Pinpoint the cell where the given text exists, returning its (x, y) midpoint coordinate. 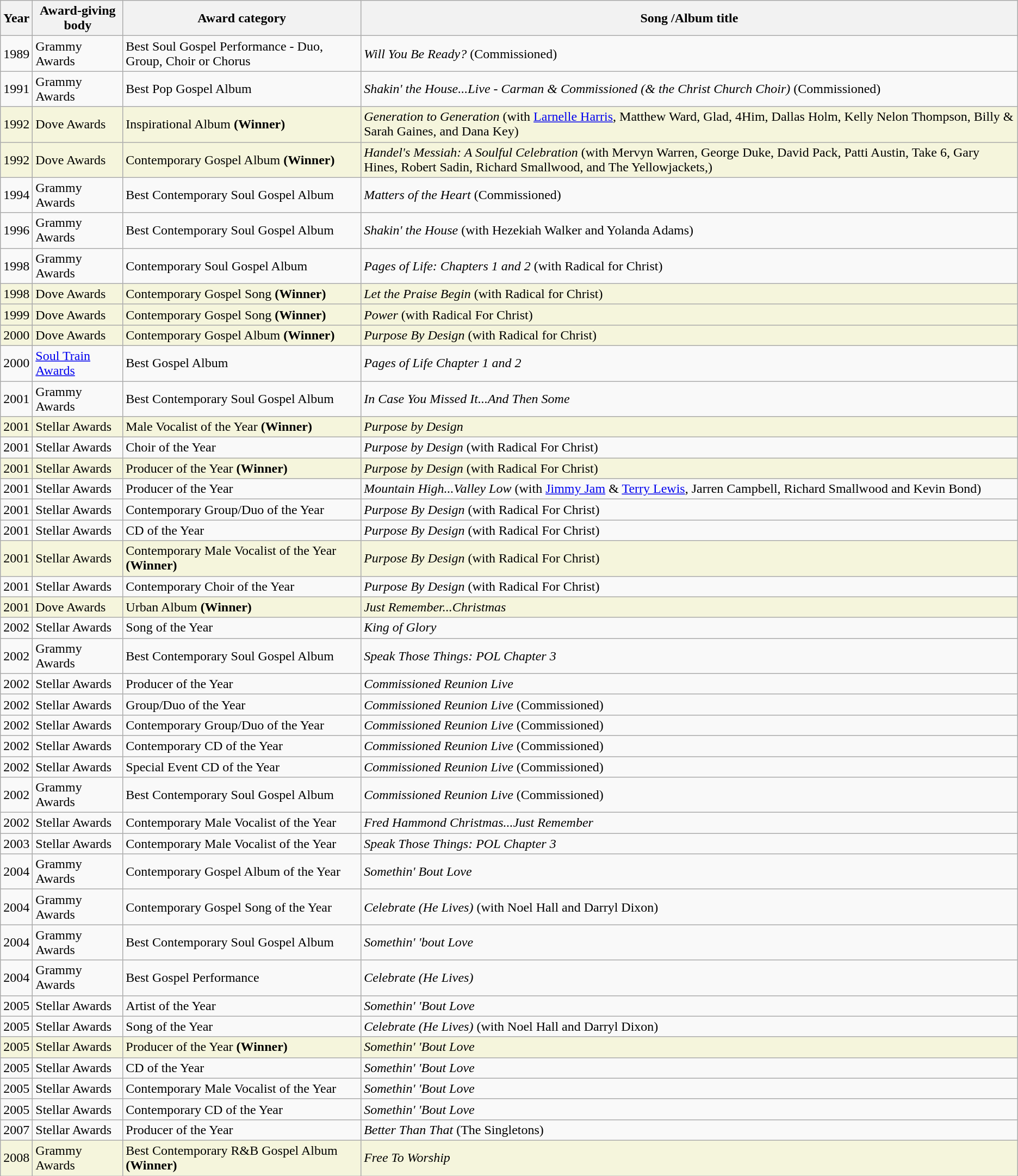
Contemporary Male Vocalist of the Year (Winner) (242, 558)
Pages of Life Chapter 1 and 2 (690, 363)
Year (16, 18)
2007 (16, 1130)
Purpose By Design (with Radical for Christ) (690, 335)
Best Gospel Album (242, 363)
1996 (16, 231)
Power (with Radical For Christ) (690, 314)
Celebrate (He Lives) (690, 978)
Somethin' 'bout Love (690, 942)
Best Pop Gospel Album (242, 89)
Choir of the Year (242, 448)
1989 (16, 53)
Fred Hammond Christmas...Just Remember (690, 823)
2003 (16, 844)
Contemporary Gospel Song of the Year (242, 907)
Best Gospel Performance (242, 978)
Better Than That (The Singletons) (690, 1130)
Artist of the Year (242, 1006)
Award category (242, 18)
Purpose by Design (690, 427)
Inspirational Album (Winner) (242, 124)
Somethin' Bout Love (690, 871)
Mountain High...Valley Low (with Jimmy Jam & Terry Lewis, Jarren Campbell, Richard Smallwood and Kevin Bond) (690, 489)
Shakin' the House (with Hezekiah Walker and Yolanda Adams) (690, 231)
Special Event CD of the Year (242, 766)
Shakin' the House...Live - Carman & Commissioned (& the Christ Church Choir) (Commissioned) (690, 89)
Soul Train Awards (78, 363)
1999 (16, 314)
Just Remember...Christmas (690, 607)
1994 (16, 195)
2008 (16, 1158)
Best Soul Gospel Performance - Duo, Group, Choir or Chorus (242, 53)
Matters of the Heart (Commissioned) (690, 195)
Award-giving body (78, 18)
Pages of Life: Chapters 1 and 2 (with Radical for Christ) (690, 265)
Let the Praise Begin (with Radical for Christ) (690, 294)
Contemporary Soul Gospel Album (242, 265)
Best Contemporary R&B Gospel Album (Winner) (242, 1158)
In Case You Missed It...And Then Some (690, 398)
Free To Worship (690, 1158)
1991 (16, 89)
Male Vocalist of the Year (Winner) (242, 427)
Commissioned Reunion Live (690, 684)
Group/Duo of the Year (242, 704)
King of Glory (690, 628)
Contemporary Choir of the Year (242, 586)
Urban Album (Winner) (242, 607)
Generation to Generation (with Larnelle Harris, Matthew Ward, Glad, 4Him, Dallas Holm, Kelly Nelon Thompson, Billy & Sarah Gaines, and Dana Key) (690, 124)
Will You Be Ready? (Commissioned) (690, 53)
Contemporary Gospel Album of the Year (242, 871)
Song /Album title (690, 18)
